Extract the (X, Y) coordinate from the center of the cell holding the provided text.  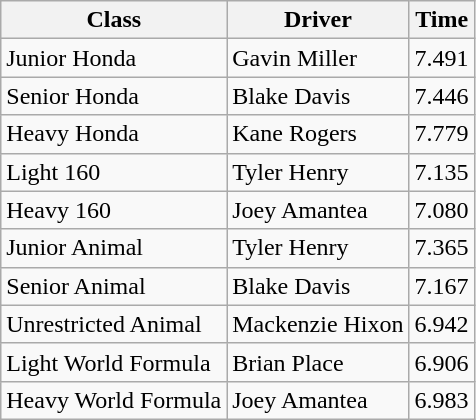
Kane Rogers (318, 134)
7.080 (442, 210)
Junior Honda (114, 58)
7.779 (442, 134)
Light World Formula (114, 362)
6.906 (442, 362)
7.491 (442, 58)
Time (442, 20)
Heavy Honda (114, 134)
Gavin Miller (318, 58)
Light 160 (114, 172)
Heavy 160 (114, 210)
7.135 (442, 172)
Senior Honda (114, 96)
6.983 (442, 400)
Mackenzie Hixon (318, 324)
Driver (318, 20)
6.942 (442, 324)
7.167 (442, 286)
Brian Place (318, 362)
Junior Animal (114, 248)
Heavy World Formula (114, 400)
7.365 (442, 248)
Unrestricted Animal (114, 324)
7.446 (442, 96)
Senior Animal (114, 286)
Class (114, 20)
